For the text-containing cell, return its midpoint in (x, y) coordinate format. 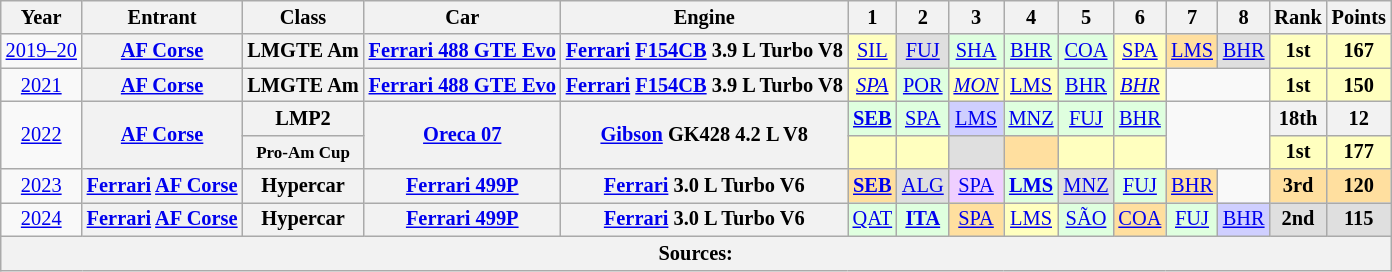
6 (1140, 17)
SIL (872, 51)
167 (1359, 51)
Sources: (696, 253)
12 (1359, 118)
2021 (42, 85)
SÃO (1086, 219)
115 (1359, 219)
3 (976, 17)
120 (1359, 186)
Gibson GK428 4.2 L V8 (704, 134)
Car (462, 17)
5 (1086, 17)
2022 (42, 134)
2nd (1298, 219)
8 (1244, 17)
2019–20 (42, 51)
2024 (42, 219)
4 (1032, 17)
2023 (42, 186)
Rank (1298, 17)
POR (923, 85)
SHA (976, 51)
7 (1192, 17)
Engine (704, 17)
ITA (923, 219)
Oreca 07 (462, 134)
Class (302, 17)
18th (1298, 118)
QAT (872, 219)
1 (872, 17)
LMP2 (302, 118)
150 (1359, 85)
Points (1359, 17)
177 (1359, 152)
Entrant (162, 17)
2 (923, 17)
ALG (923, 186)
MON (976, 85)
Year (42, 17)
3rd (1298, 186)
Pro-Am Cup (302, 152)
